Return (X, Y) of the center of cell containing provided text 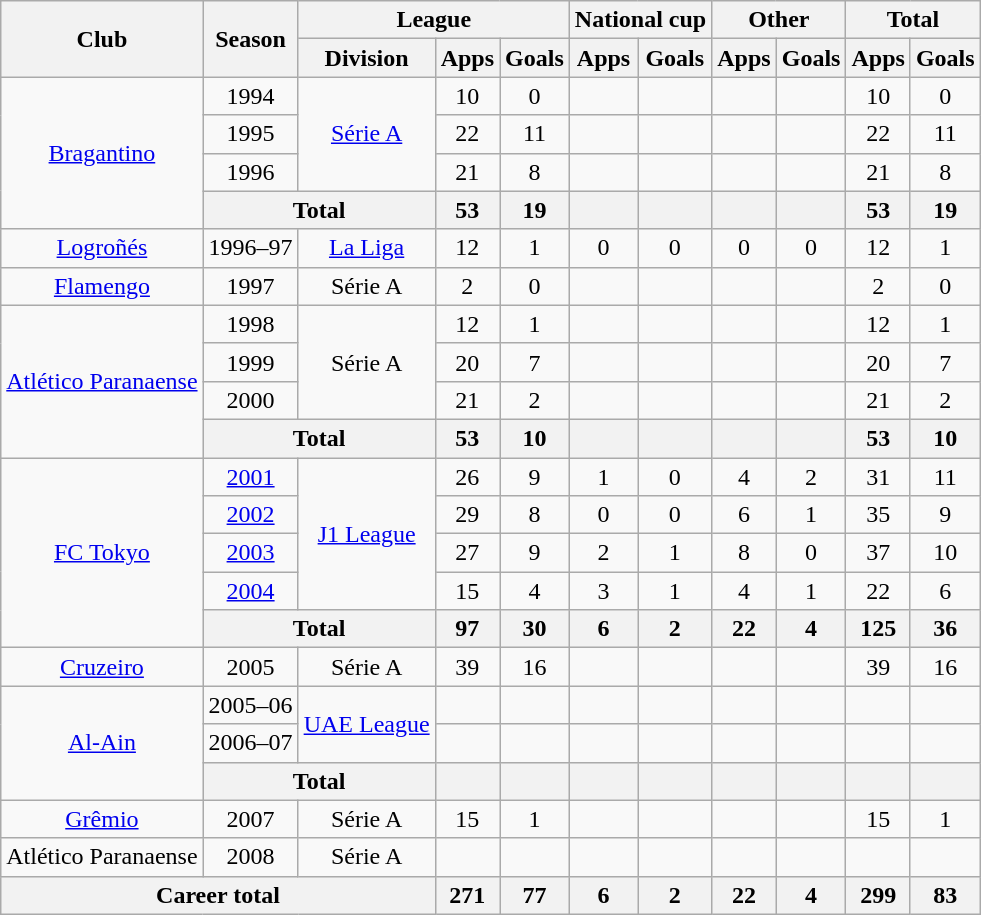
Season (250, 39)
Al-Ain (102, 743)
29 (467, 515)
Other (779, 20)
31 (878, 477)
J1 League (366, 534)
Career total (218, 895)
27 (467, 553)
League (434, 20)
271 (467, 895)
26 (467, 477)
2001 (250, 477)
35 (878, 515)
1996 (250, 172)
77 (535, 895)
299 (878, 895)
2002 (250, 515)
1996–97 (250, 248)
97 (467, 629)
37 (878, 553)
83 (945, 895)
2004 (250, 591)
2005 (250, 667)
2007 (250, 819)
2005–06 (250, 705)
2000 (250, 400)
UAE League (366, 724)
30 (535, 629)
Division (366, 58)
125 (878, 629)
Flamengo (102, 286)
2006–07 (250, 743)
Bragantino (102, 153)
1999 (250, 362)
1998 (250, 324)
National cup (640, 20)
FC Tokyo (102, 553)
1995 (250, 134)
1994 (250, 96)
La Liga (366, 248)
Cruzeiro (102, 667)
36 (945, 629)
2008 (250, 857)
1997 (250, 286)
Grêmio (102, 819)
Club (102, 39)
2003 (250, 553)
3 (603, 591)
Logroñés (102, 248)
